Scan for the cell matching the given text and deliver its (x, y) coordinate at center. 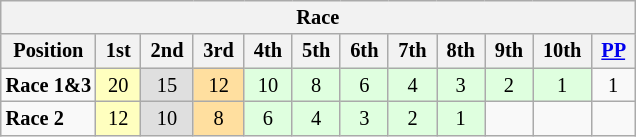
9th (509, 51)
15 (168, 85)
Race (318, 17)
2nd (168, 51)
20 (118, 85)
6th (364, 51)
10th (562, 51)
Race 2 (48, 118)
5th (316, 51)
PP (613, 51)
8th (461, 51)
Position (48, 51)
7th (412, 51)
1st (118, 51)
3rd (218, 51)
4th (268, 51)
Race 1&3 (48, 85)
